Output the (x, y) coordinate of the center of the cell containing the given text.  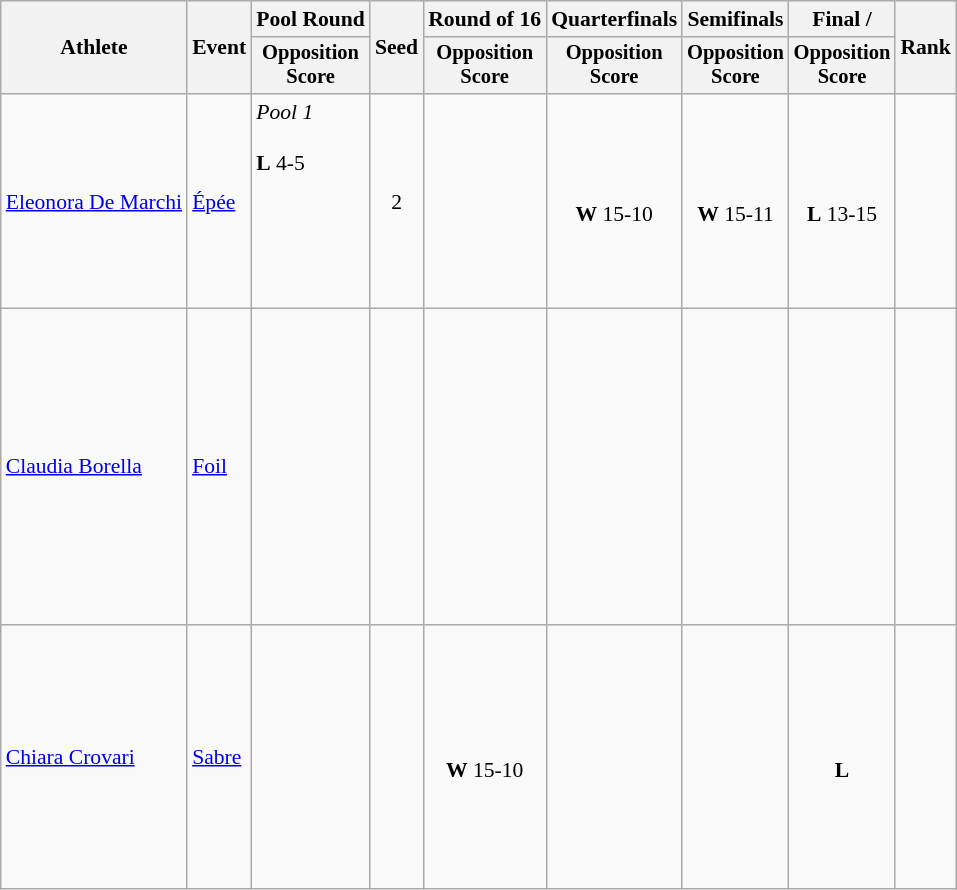
L 13-15 (842, 201)
Foil (219, 467)
W 15-11 (736, 201)
Chiara Crovari (94, 758)
Quarterfinals (614, 19)
2 (396, 201)
Pool 1L 4-5 (310, 201)
Eleonora De Marchi (94, 201)
Final / (842, 19)
Sabre (219, 758)
Pool Round (310, 19)
Épée (219, 201)
Round of 16 (484, 19)
Rank (926, 48)
Claudia Borella (94, 467)
Athlete (94, 48)
Seed (396, 48)
Event (219, 48)
Semifinals (736, 19)
L (842, 758)
